Locate the cell with the specified text and output its (X, Y) center coordinate. 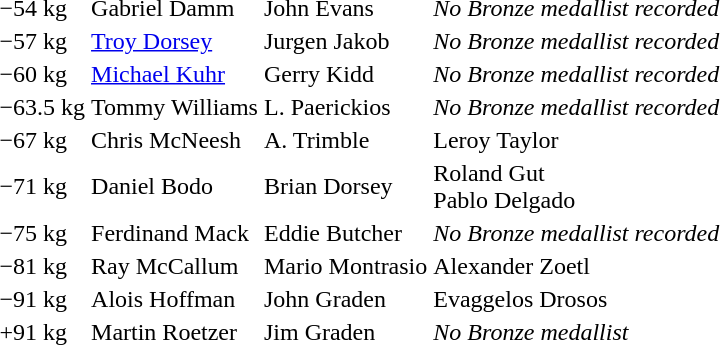
Brian Dorsey (345, 186)
Michael Kuhr (175, 74)
Daniel Bodo (175, 186)
Gerry Kidd (345, 74)
Alois Hoffman (175, 299)
L. Paerickios (345, 107)
Tommy Williams (175, 107)
Jurgen Jakob (345, 41)
Mario Montrasio (345, 266)
John Graden (345, 299)
Ferdinand Mack (175, 233)
Eddie Butcher (345, 233)
A. Trimble (345, 140)
Ray McCallum (175, 266)
Troy Dorsey (175, 41)
Chris McNeesh (175, 140)
